Capture the cell that displays the provided text and extract its [X, Y] central coordinate. 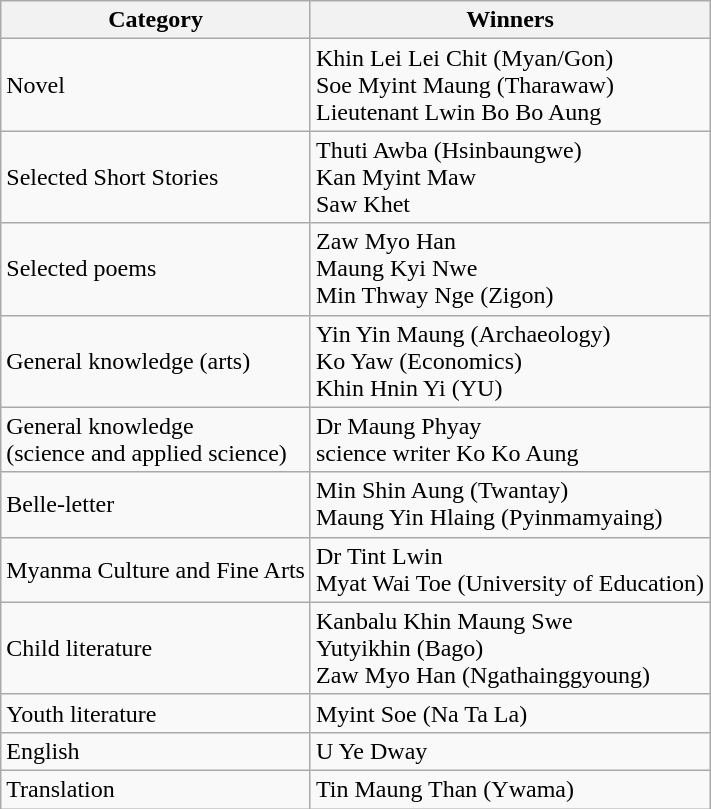
Min Shin Aung (Twantay)Maung Yin Hlaing (Pyinmamyaing) [510, 504]
Selected poems [156, 269]
Category [156, 20]
General knowledge(science and applied science) [156, 440]
Dr Maung Phyayscience writer Ko Ko Aung [510, 440]
Youth literature [156, 713]
Yin Yin Maung (Archaeology)Ko Yaw (Economics)Khin Hnin Yi (YU) [510, 361]
Selected Short Stories [156, 177]
Myanma Culture and Fine Arts [156, 570]
Thuti Awba (Hsinbaungwe)Kan Myint MawSaw Khet [510, 177]
Kanbalu Khin Maung SweYutyikhin (Bago)Zaw Myo Han (Ngathainggyoung) [510, 648]
Khin Lei Lei Chit (Myan/Gon)Soe Myint Maung (Tharawaw)Lieutenant Lwin Bo Bo Aung [510, 85]
Myint Soe (Na Ta La) [510, 713]
Child literature [156, 648]
Belle-letter [156, 504]
Translation [156, 789]
U Ye Dway [510, 751]
Dr Tint LwinMyat Wai Toe (University of Education) [510, 570]
Tin Maung Than (Ywama) [510, 789]
Winners [510, 20]
Novel [156, 85]
General knowledge (arts) [156, 361]
Zaw Myo HanMaung Kyi NweMin Thway Nge (Zigon) [510, 269]
English [156, 751]
